Determine the (x, y) coordinate at the center of the cell enclosing the given text.  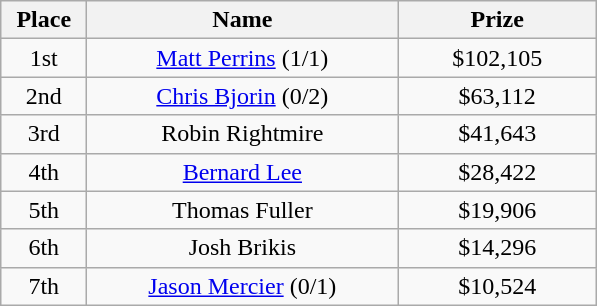
Robin Rightmire (242, 134)
$14,296 (498, 248)
Chris Bjorin (0/2) (242, 96)
Place (44, 20)
5th (44, 210)
4th (44, 172)
Prize (498, 20)
Josh Brikis (242, 248)
$41,643 (498, 134)
Matt Perrins (1/1) (242, 58)
1st (44, 58)
$19,906 (498, 210)
$10,524 (498, 286)
Name (242, 20)
3rd (44, 134)
Bernard Lee (242, 172)
2nd (44, 96)
Thomas Fuller (242, 210)
6th (44, 248)
$28,422 (498, 172)
7th (44, 286)
Jason Mercier (0/1) (242, 286)
$102,105 (498, 58)
$63,112 (498, 96)
